Pinpoint the cell where the given text exists, returning its [X, Y] midpoint coordinate. 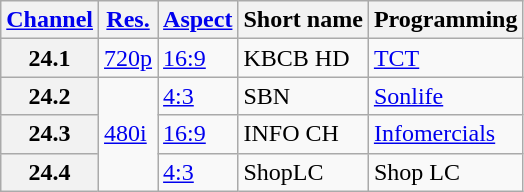
720p [128, 58]
INFO CH [303, 134]
Short name [303, 20]
24.2 [50, 96]
Programming [446, 20]
TCT [446, 58]
ShopLC [303, 172]
Sonlife [446, 96]
480i [128, 134]
Channel [50, 20]
KBCB HD [303, 58]
Infomercials [446, 134]
Shop LC [446, 172]
24.4 [50, 172]
Res. [128, 20]
SBN [303, 96]
24.3 [50, 134]
24.1 [50, 58]
Aspect [198, 20]
